Return the [X, Y] coordinate for the center point of the cell that contains the specified text.  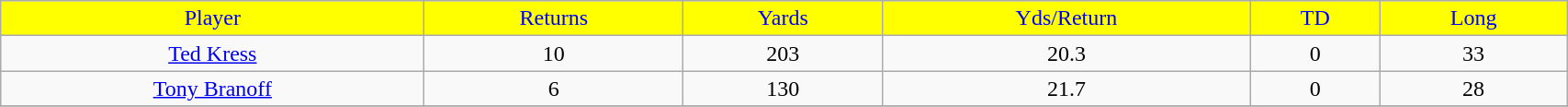
Returns [554, 18]
203 [783, 53]
6 [554, 89]
Ted Kress [213, 53]
Player [213, 18]
28 [1473, 89]
Yards [783, 18]
TD [1315, 18]
Yds/Return [1066, 18]
Long [1473, 18]
20.3 [1066, 53]
Tony Branoff [213, 89]
21.7 [1066, 89]
130 [783, 89]
33 [1473, 53]
10 [554, 53]
